Pinpoint the cell where the given text exists, returning its (X, Y) midpoint coordinate. 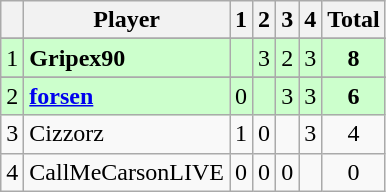
6 (354, 96)
forsen (127, 96)
Total (354, 20)
Cizzorz (127, 134)
Gripex90 (127, 58)
Player (127, 20)
CallMeCarsonLIVE (127, 172)
8 (354, 58)
